Extract the [x, y] coordinate from the center of the cell holding the provided text.  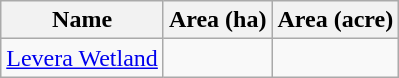
Name [82, 20]
Area (ha) [218, 20]
Area (acre) [336, 20]
Levera Wetland [82, 58]
